Pinpoint the cell where the given text exists, returning its (x, y) midpoint coordinate. 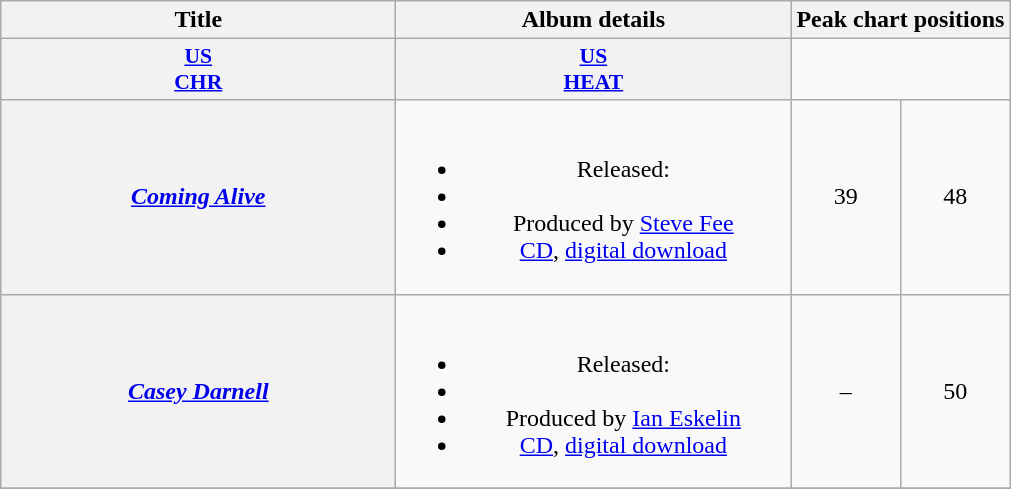
Album details (594, 20)
Peak chart positions (900, 20)
39 (846, 197)
Title (198, 20)
Released: Produced by Steve FeeCD, digital download (594, 197)
50 (955, 391)
– (846, 391)
Casey Darnell (198, 391)
Coming Alive (198, 197)
48 (955, 197)
USCHR (198, 70)
USHEAT (594, 70)
Released: Produced by Ian EskelinCD, digital download (594, 391)
